Detect which cell encompasses the target text, then output its (X, Y) center coordinate. 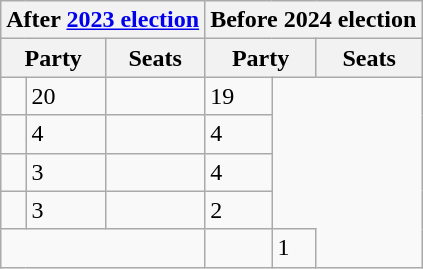
After 2023 election (103, 20)
Before 2024 election (314, 20)
1 (294, 248)
20 (66, 96)
2 (238, 210)
19 (238, 96)
